Locate the cell with the specified text and output its [x, y] center coordinate. 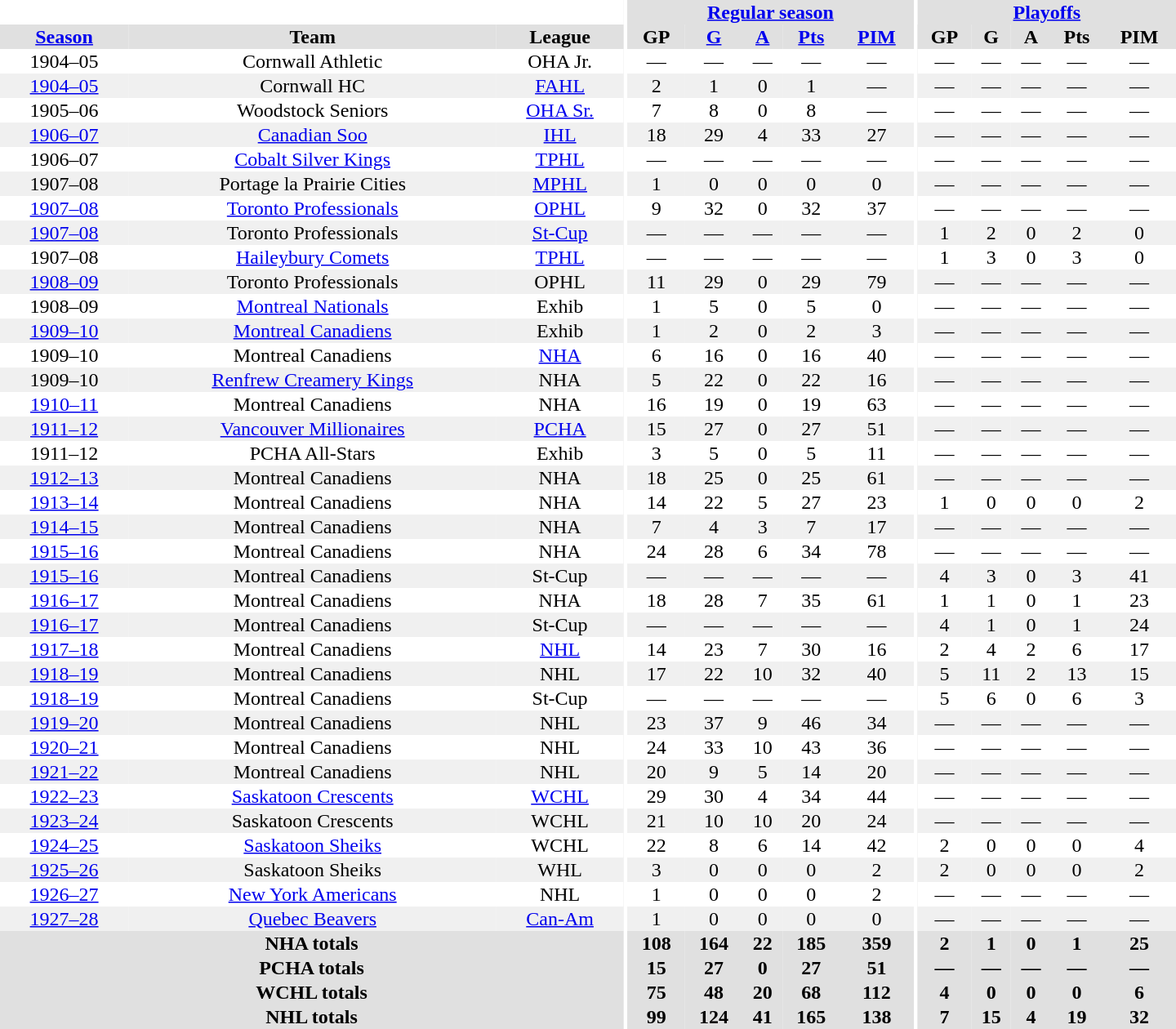
PCHA All-Stars [312, 453]
35 [811, 600]
165 [811, 1017]
Canadian Soo [312, 135]
1910–11 [64, 404]
112 [877, 992]
43 [811, 747]
46 [811, 723]
1917–18 [64, 649]
PCHA totals [312, 968]
1926–27 [64, 894]
1927–28 [64, 919]
IHL [560, 135]
1921–22 [64, 772]
Regular season [770, 12]
1913–14 [64, 502]
1923–24 [64, 821]
OHA Sr. [560, 110]
Cornwall HC [312, 86]
78 [877, 551]
Playoffs [1047, 12]
48 [714, 992]
WCHL totals [312, 992]
185 [811, 943]
Woodstock Seniors [312, 110]
108 [656, 943]
1924–25 [64, 845]
1905–06 [64, 110]
Renfrew Creamery Kings [312, 380]
FAHL [560, 86]
164 [714, 943]
OHA Jr. [560, 61]
Montreal Nationals [312, 306]
Can-Am [560, 919]
99 [656, 1017]
13 [1076, 674]
124 [714, 1017]
Cornwall Athletic [312, 61]
NHL totals [312, 1017]
League [560, 37]
1920–21 [64, 747]
NHA totals [312, 943]
75 [656, 992]
1914–15 [64, 527]
63 [877, 404]
1919–20 [64, 723]
1922–23 [64, 796]
359 [877, 943]
79 [877, 282]
1925–26 [64, 870]
Haileybury Comets [312, 257]
New York Americans [312, 894]
PCHA [560, 429]
44 [877, 796]
Portage la Prairie Cities [312, 184]
Team [312, 37]
Vancouver Millionaires [312, 429]
138 [877, 1017]
36 [877, 747]
1912–13 [64, 478]
21 [656, 821]
68 [811, 992]
Quebec Beavers [312, 919]
42 [877, 845]
MPHL [560, 184]
WHL [560, 870]
Season [64, 37]
Cobalt Silver Kings [312, 159]
